Capture the cell that displays the provided text and extract its [X, Y] central coordinate. 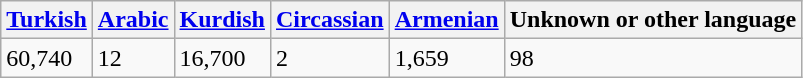
Unknown or other language [653, 20]
1,659 [446, 58]
2 [330, 58]
98 [653, 58]
Circassian [330, 20]
Armenian [446, 20]
Kurdish [222, 20]
Turkish [47, 20]
60,740 [47, 58]
16,700 [222, 58]
Arabic [133, 20]
12 [133, 58]
